Extract the (X, Y) coordinate from the center of the cell holding the provided text.  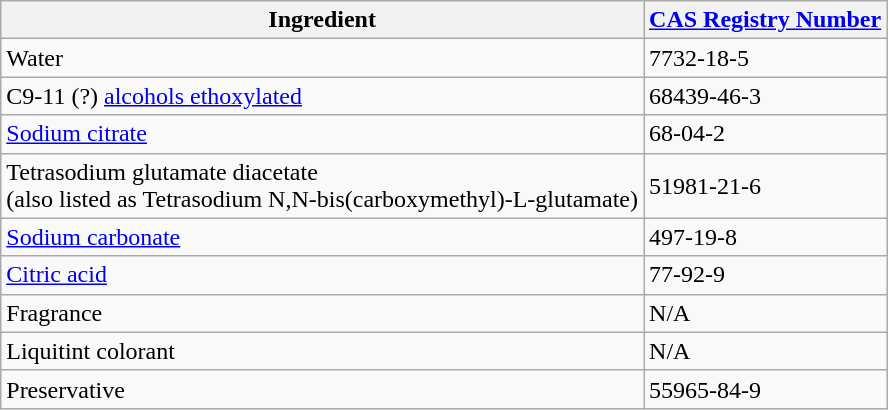
Preservative (322, 389)
68-04-2 (766, 134)
77-92-9 (766, 275)
497-19-8 (766, 237)
7732-18-5 (766, 58)
Water (322, 58)
Citric acid (322, 275)
Fragrance (322, 313)
CAS Registry Number (766, 20)
Sodium carbonate (322, 237)
Ingredient (322, 20)
55965-84-9 (766, 389)
Tetrasodium glutamate diacetate (also listed as Tetrasodium N,N-bis(carboxymethyl)-L-glutamate) (322, 186)
51981-21-6 (766, 186)
C9-11 (?) alcohols ethoxylated (322, 96)
Sodium citrate (322, 134)
68439-46-3 (766, 96)
Liquitint colorant (322, 351)
